Output the [x, y] coordinate of the center of the cell containing the given text.  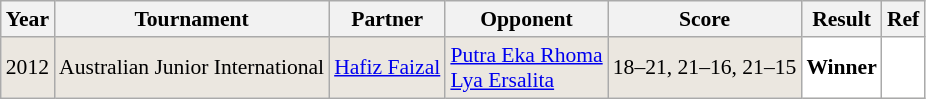
Opponent [526, 19]
Year [28, 19]
Score [705, 19]
Ref [903, 19]
Partner [387, 19]
Putra Eka Rhoma Lya Ersalita [526, 68]
18–21, 21–16, 21–15 [705, 68]
Tournament [192, 19]
2012 [28, 68]
Australian Junior International [192, 68]
Hafiz Faizal [387, 68]
Winner [842, 68]
Result [842, 19]
